Extract the (X, Y) coordinate from the center of the cell holding the provided text.  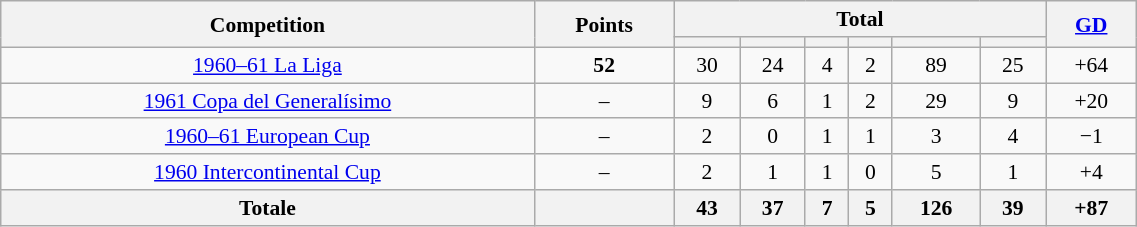
29 (936, 101)
1960–61 European Cup (268, 136)
+4 (1092, 172)
1960 Intercontinental Cup (268, 172)
1960–61 La Liga (268, 65)
43 (707, 208)
39 (1013, 208)
+87 (1092, 208)
3 (936, 136)
30 (707, 65)
52 (604, 65)
126 (936, 208)
6 (773, 101)
7 (826, 208)
+20 (1092, 101)
89 (936, 65)
Points (604, 24)
Total (860, 19)
−1 (1092, 136)
+64 (1092, 65)
Competition (268, 24)
GD (1092, 24)
1961 Copa del Generalísimo (268, 101)
Totale (268, 208)
24 (773, 65)
25 (1013, 65)
37 (773, 208)
